Scan for the cell matching the given text and deliver its [x, y] coordinate at center. 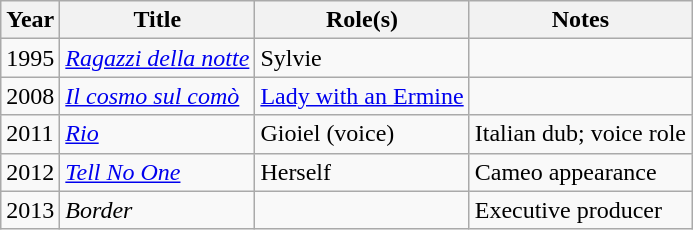
Rio [158, 134]
2012 [30, 172]
Sylvie [362, 58]
Cameo appearance [580, 172]
Gioiel (voice) [362, 134]
Lady with an Ermine [362, 96]
Role(s) [362, 20]
Year [30, 20]
2013 [30, 210]
Il cosmo sul comò [158, 96]
Border [158, 210]
Executive producer [580, 210]
Title [158, 20]
Ragazzi della notte [158, 58]
Herself [362, 172]
Notes [580, 20]
Tell No One [158, 172]
2008 [30, 96]
Italian dub; voice role [580, 134]
2011 [30, 134]
1995 [30, 58]
